Return [x, y] of the center of cell containing provided text 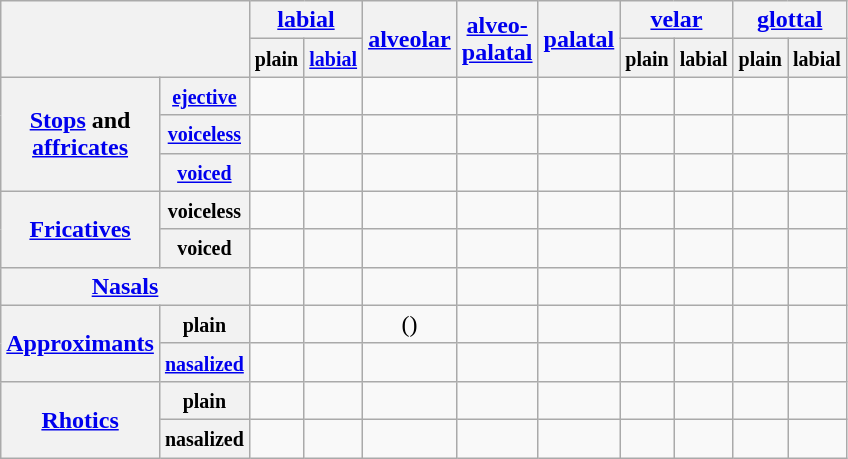
palatal [579, 39]
alveo-palatal [497, 39]
() [410, 324]
alveolar [410, 39]
velar [676, 20]
ejective [204, 96]
Fricatives [80, 229]
glottal [790, 20]
Approximants [80, 343]
Stops and affricates [80, 134]
Rhotics [80, 419]
Nasals [126, 286]
